Provide the (x, y) coordinate of the cell's center where the given text is located.  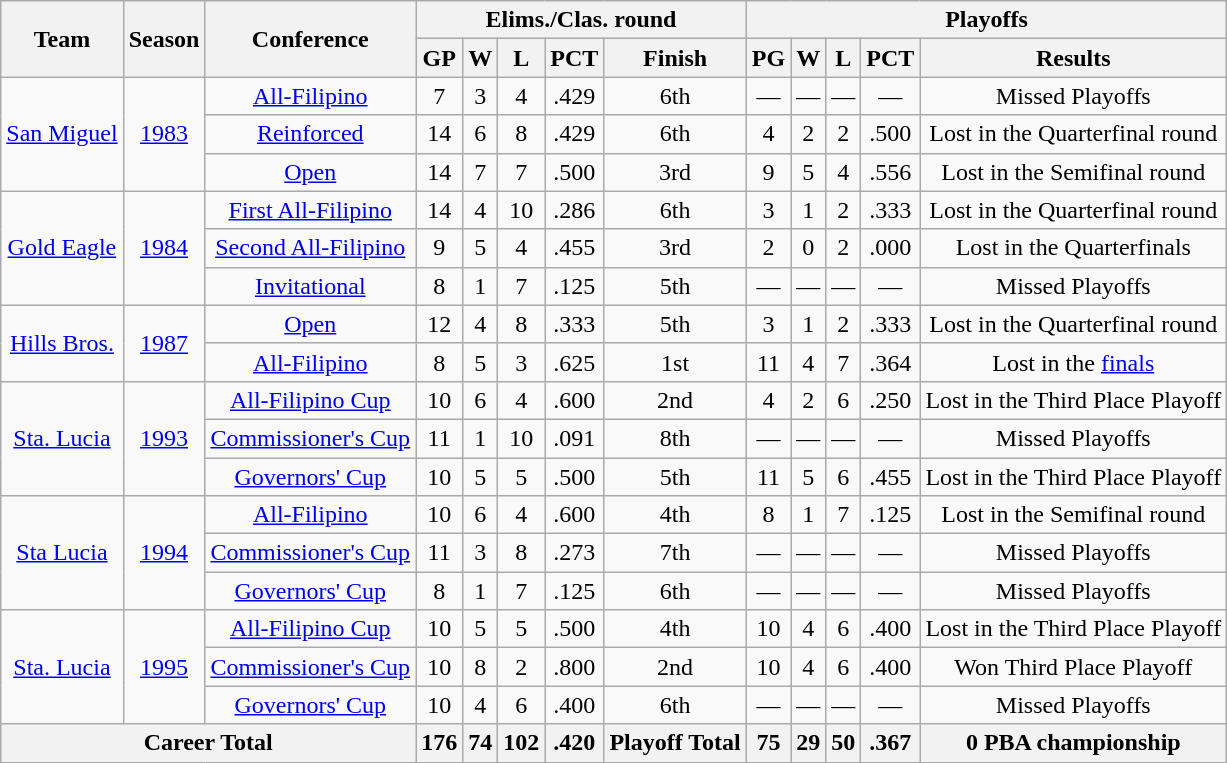
75 (768, 743)
Playoff Total (675, 743)
1993 (164, 438)
.250 (890, 400)
First All-Filipino (310, 210)
Season (164, 39)
Gold Eagle (62, 248)
74 (480, 743)
Hills Bros. (62, 343)
.000 (890, 248)
Elims./Clas. round (582, 20)
Sta Lucia (62, 553)
1987 (164, 343)
.091 (574, 438)
0 (808, 248)
Lost in the Quarterfinals (1074, 248)
.800 (574, 667)
.367 (890, 743)
Invitational (310, 286)
1995 (164, 667)
29 (808, 743)
8th (675, 438)
1983 (164, 134)
102 (522, 743)
Team (62, 39)
1984 (164, 248)
1st (675, 362)
Reinforced (310, 134)
Conference (310, 39)
12 (440, 324)
.364 (890, 362)
176 (440, 743)
Second All-Filipino (310, 248)
.420 (574, 743)
.273 (574, 553)
Finish (675, 58)
Playoffs (986, 20)
GP (440, 58)
Won Third Place Playoff (1074, 667)
.286 (574, 210)
0 PBA championship (1074, 743)
Results (1074, 58)
Lost in the finals (1074, 362)
50 (844, 743)
Career Total (208, 743)
.556 (890, 172)
San Miguel (62, 134)
1994 (164, 553)
7th (675, 553)
.625 (574, 362)
PG (768, 58)
